Return [x, y] of the center of cell containing provided text 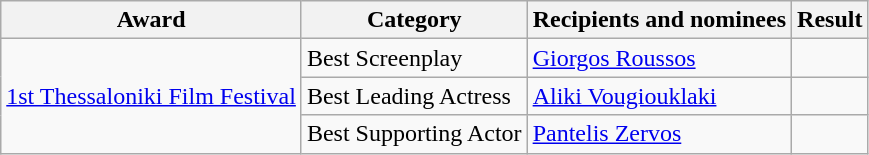
Category [414, 20]
Pantelis Zervos [659, 134]
Best Leading Actress [414, 96]
Giorgos Roussos [659, 58]
Aliki Vougiouklaki [659, 96]
Best Screenplay [414, 58]
Award [152, 20]
1st Thessaloniki Film Festival [152, 96]
Best Supporting Actor [414, 134]
Recipients and nominees [659, 20]
Result [830, 20]
